Output the (X, Y) coordinate of the center of the cell containing the given text.  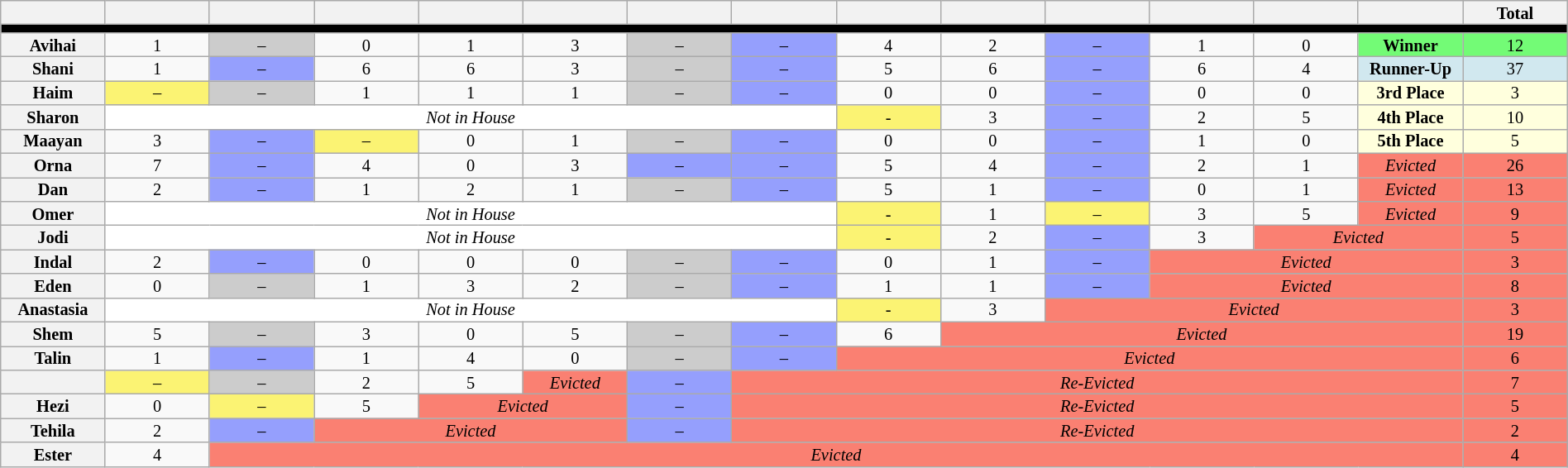
Indal (53, 261)
Eden (53, 286)
Omer (53, 213)
Haim (53, 93)
3rd Place (1410, 93)
5th Place (1410, 141)
Anastasia (53, 309)
Total (1515, 12)
26 (1515, 165)
10 (1515, 117)
9 (1515, 213)
Sharon (53, 117)
Avihai (53, 45)
Orna (53, 165)
12 (1515, 45)
4th Place (1410, 117)
Runner-Up (1410, 68)
Jodi (53, 236)
Shem (53, 334)
13 (1515, 189)
Hezi (53, 405)
Shani (53, 68)
19 (1515, 334)
37 (1515, 68)
Maayan (53, 141)
Tehila (53, 430)
Winner (1410, 45)
Dan (53, 189)
Ester (53, 455)
8 (1515, 286)
Talin (53, 357)
